Extract the (x, y) coordinate from the center of the cell holding the provided text.  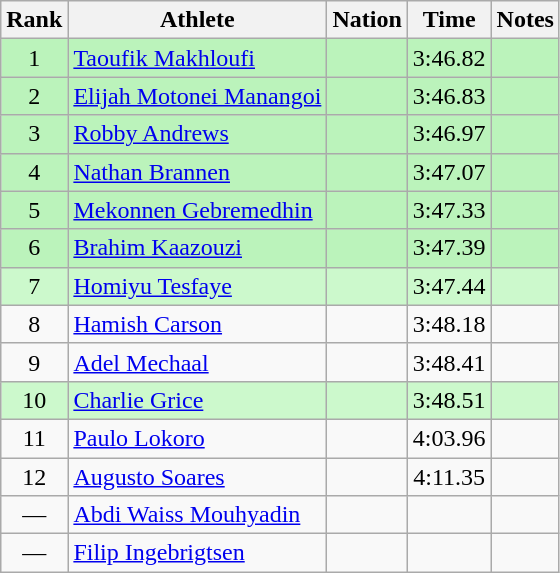
3:46.83 (449, 96)
Homiyu Tesfaye (198, 286)
Robby Andrews (198, 134)
4:03.96 (449, 438)
Nation (367, 20)
Mekonnen Gebremedhin (198, 210)
3:46.82 (449, 58)
Filip Ingebrigtsen (198, 553)
Nathan Brannen (198, 172)
4 (34, 172)
7 (34, 286)
Paulo Lokoro (198, 438)
8 (34, 324)
Hamish Carson (198, 324)
3:46.97 (449, 134)
9 (34, 362)
5 (34, 210)
1 (34, 58)
4:11.35 (449, 477)
3:48.41 (449, 362)
3:47.07 (449, 172)
Abdi Waiss Mouhyadin (198, 515)
Notes (525, 20)
6 (34, 248)
3:48.51 (449, 400)
Time (449, 20)
Augusto Soares (198, 477)
3:48.18 (449, 324)
Adel Mechaal (198, 362)
3:47.33 (449, 210)
Brahim Kaazouzi (198, 248)
3:47.39 (449, 248)
Charlie Grice (198, 400)
3:47.44 (449, 286)
10 (34, 400)
Taoufik Makhloufi (198, 58)
2 (34, 96)
3 (34, 134)
12 (34, 477)
Athlete (198, 20)
11 (34, 438)
Elijah Motonei Manangoi (198, 96)
Rank (34, 20)
